Pinpoint the cell where the given text exists, returning its (x, y) midpoint coordinate. 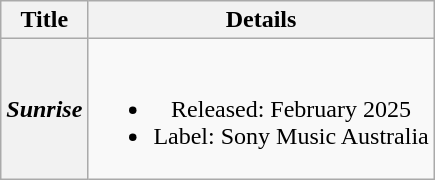
Sunrise (44, 109)
Details (261, 20)
Released: February 2025Label: Sony Music Australia (261, 109)
Title (44, 20)
